Pinpoint the cell where the given text exists, returning its [x, y] midpoint coordinate. 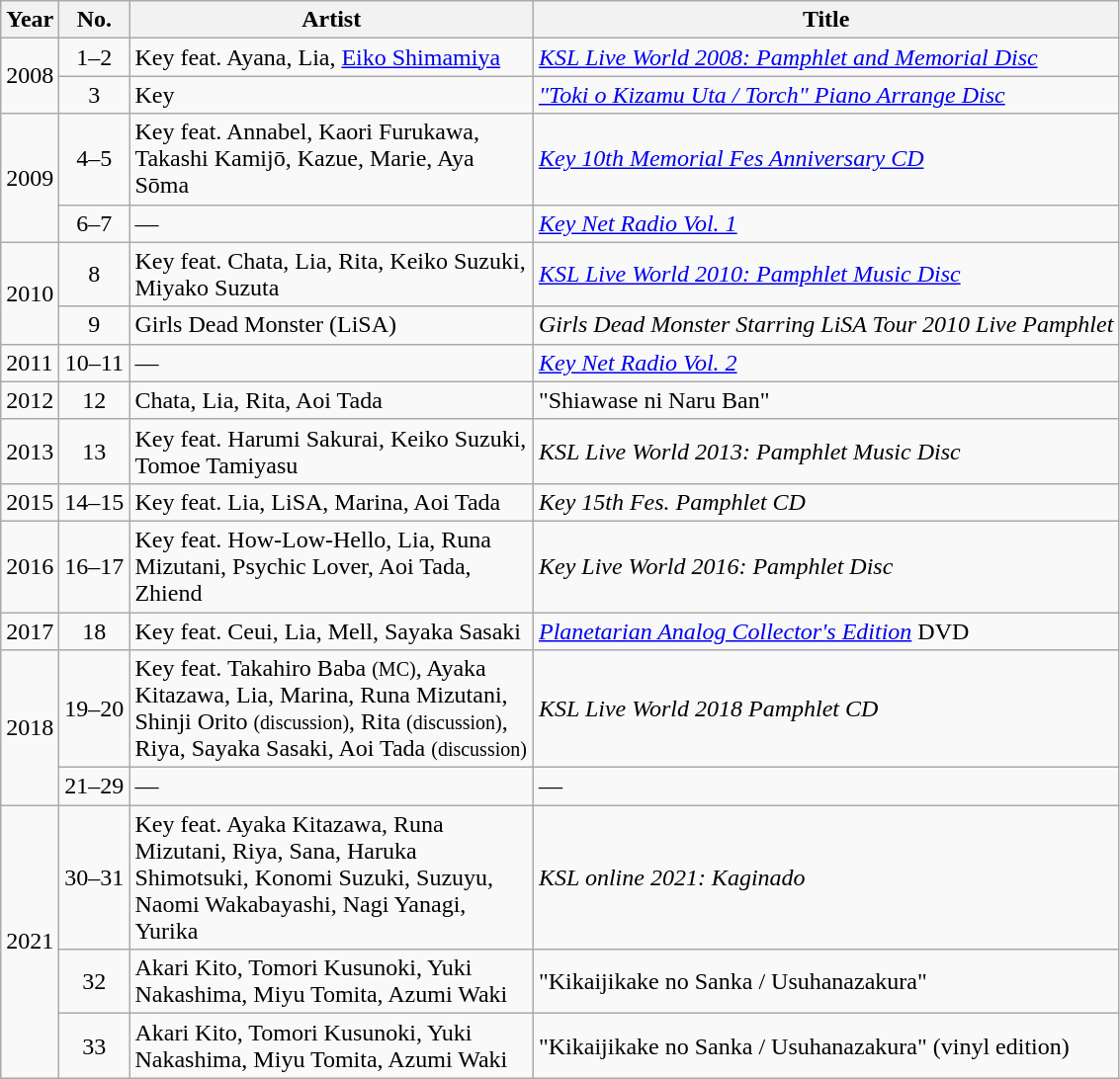
"Kikaijikake no Sanka / Usuhanazakura" [825, 982]
2011 [30, 363]
Girls Dead Monster (LiSA) [332, 325]
3 [95, 95]
2008 [30, 76]
4–5 [95, 159]
"Kikaijikake no Sanka / Usuhanazakura" (vinyl edition) [825, 1045]
Title [825, 20]
2017 [30, 631]
2016 [30, 566]
21–29 [95, 787]
18 [95, 631]
KSL Live World 2018 Pamphlet CD [825, 709]
Key 10th Memorial Fes Anniversary CD [825, 159]
Key feat. Ayana, Lia, Eiko Shimamiya [332, 57]
Key 15th Fes. Pamphlet CD [825, 502]
Key feat. Lia, LiSA, Marina, Aoi Tada [332, 502]
32 [95, 982]
2012 [30, 400]
"Shiawase ni Naru Ban" [825, 400]
"Toki o Kizamu Uta / Torch" Piano Arrange Disc [825, 95]
KSL Live World 2008: Pamphlet and Memorial Disc [825, 57]
Key feat. Harumi Sakurai, Keiko Suzuki, Tomoe Tamiyasu [332, 451]
2010 [30, 292]
Girls Dead Monster Starring LiSA Tour 2010 Live Pamphlet [825, 325]
12 [95, 400]
19–20 [95, 709]
Year [30, 20]
2015 [30, 502]
9 [95, 325]
KSL Live World 2013: Pamphlet Music Disc [825, 451]
2021 [30, 942]
KSL online 2021: Kaginado [825, 877]
Key feat. Ceui, Lia, Mell, Sayaka Sasaki [332, 631]
30–31 [95, 877]
2009 [30, 178]
Key Net Radio Vol. 2 [825, 363]
1–2 [95, 57]
Key feat. Chata, Lia, Rita, Keiko Suzuki, Miyako Suzuta [332, 275]
14–15 [95, 502]
33 [95, 1045]
KSL Live World 2010: Pamphlet Music Disc [825, 275]
Key feat. Ayaka Kitazawa, Runa Mizutani, Riya, Sana, Haruka Shimotsuki, Konomi Suzuki, Suzuyu, Naomi Wakabayashi, Nagi Yanagi, Yurika [332, 877]
Chata, Lia, Rita, Aoi Tada [332, 400]
8 [95, 275]
6–7 [95, 223]
Planetarian Analog Collector's Edition DVD [825, 631]
2018 [30, 727]
Key Live World 2016: Pamphlet Disc [825, 566]
Key feat. How-Low-Hello, Lia, Runa Mizutani, Psychic Lover, Aoi Tada, Zhiend [332, 566]
10–11 [95, 363]
13 [95, 451]
No. [95, 20]
Artist [332, 20]
16–17 [95, 566]
Key Net Radio Vol. 1 [825, 223]
Key [332, 95]
2013 [30, 451]
Key feat. Annabel, Kaori Furukawa, Takashi Kamijō, Kazue, Marie, Aya Sōma [332, 159]
